Locate the cell with the specified text and output its [X, Y] center coordinate. 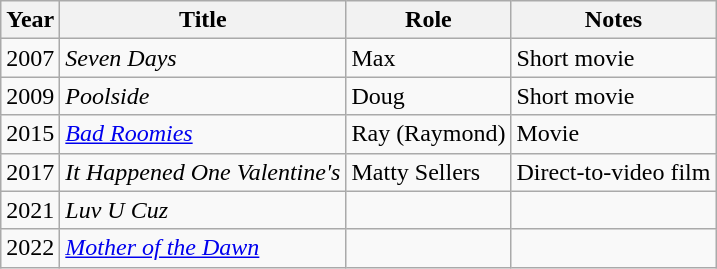
Doug [428, 96]
2009 [30, 96]
Luv U Cuz [203, 210]
Max [428, 58]
Seven Days [203, 58]
Mother of the Dawn [203, 248]
2022 [30, 248]
Direct-to-video film [614, 172]
Poolside [203, 96]
Year [30, 20]
Title [203, 20]
2017 [30, 172]
It Happened One Valentine's [203, 172]
Movie [614, 134]
Matty Sellers [428, 172]
2007 [30, 58]
Ray (Raymond) [428, 134]
Role [428, 20]
Notes [614, 20]
2021 [30, 210]
Bad Roomies [203, 134]
2015 [30, 134]
